Extract the (X, Y) coordinate from the center of the cell holding the provided text.  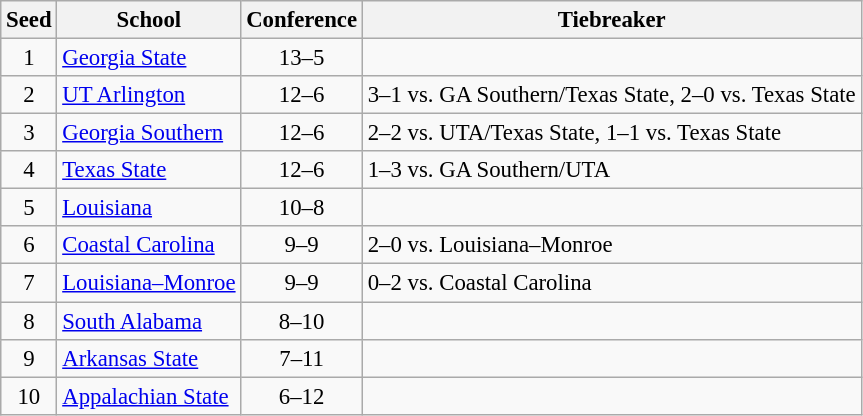
Louisiana (149, 208)
6–12 (302, 396)
School (149, 20)
South Alabama (149, 321)
Conference (302, 20)
8–10 (302, 321)
Coastal Carolina (149, 245)
4 (29, 170)
13–5 (302, 58)
8 (29, 321)
10 (29, 396)
6 (29, 245)
1 (29, 58)
UT Arlington (149, 95)
Appalachian State (149, 396)
Tiebreaker (612, 20)
5 (29, 208)
Georgia Southern (149, 133)
Louisiana–Monroe (149, 283)
2–2 vs. UTA/Texas State, 1–1 vs. Texas State (612, 133)
3–1 vs. GA Southern/Texas State, 2–0 vs. Texas State (612, 95)
Arkansas State (149, 358)
2 (29, 95)
Texas State (149, 170)
1–3 vs. GA Southern/UTA (612, 170)
0–2 vs. Coastal Carolina (612, 283)
3 (29, 133)
2–0 vs. Louisiana–Monroe (612, 245)
7–11 (302, 358)
7 (29, 283)
Seed (29, 20)
9 (29, 358)
10–8 (302, 208)
Georgia State (149, 58)
